Search for the cell housing the specified text and yield its [x, y] center coordinate. 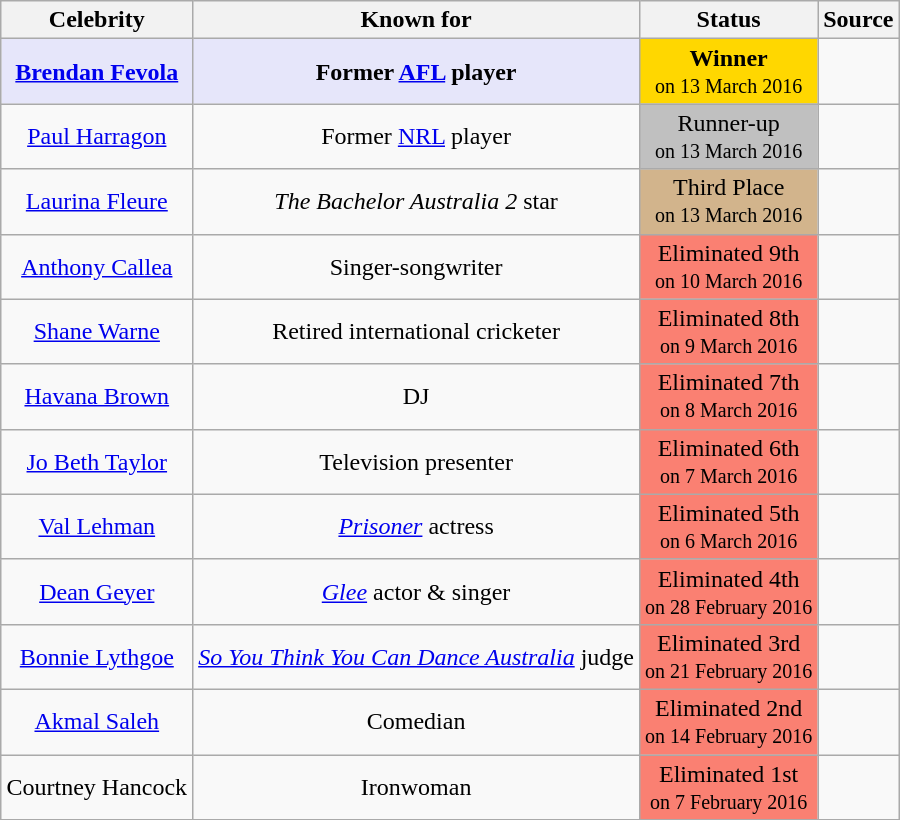
Brendan Fevola [97, 72]
Eliminated 3rdon 21 February 2016 [729, 656]
Eliminated 2ndon 14 February 2016 [729, 722]
Eliminated 7thon 8 March 2016 [729, 396]
Known for [416, 20]
Paul Harragon [97, 136]
Courtney Hancock [97, 786]
Eliminated 1ston 7 February 2016 [729, 786]
Glee actor & singer [416, 592]
Eliminated 6thon 7 March 2016 [729, 462]
Eliminated 8thon 9 March 2016 [729, 332]
DJ [416, 396]
Akmal Saleh [97, 722]
Havana Brown [97, 396]
Television presenter [416, 462]
Former AFL player [416, 72]
The Bachelor Australia 2 star [416, 202]
Prisoner actress [416, 526]
Val Lehman [97, 526]
Anthony Callea [97, 266]
Ironwoman [416, 786]
Laurina Fleure [97, 202]
Status [729, 20]
Shane Warne [97, 332]
So You Think You Can Dance Australia judge [416, 656]
Third Placeon 13 March 2016 [729, 202]
Eliminated 9thon 10 March 2016 [729, 266]
Bonnie Lythgoe [97, 656]
Eliminated 4thon 28 February 2016 [729, 592]
Celebrity [97, 20]
Jo Beth Taylor [97, 462]
Singer-songwriter [416, 266]
Retired international cricketer [416, 332]
Eliminated 5thon 6 March 2016 [729, 526]
Runner-upon 13 March 2016 [729, 136]
Former NRL player [416, 136]
Comedian [416, 722]
Dean Geyer [97, 592]
Source [858, 20]
Winneron 13 March 2016 [729, 72]
